Find where the given text appears and provide that cell's center as (X, Y) coordinate. 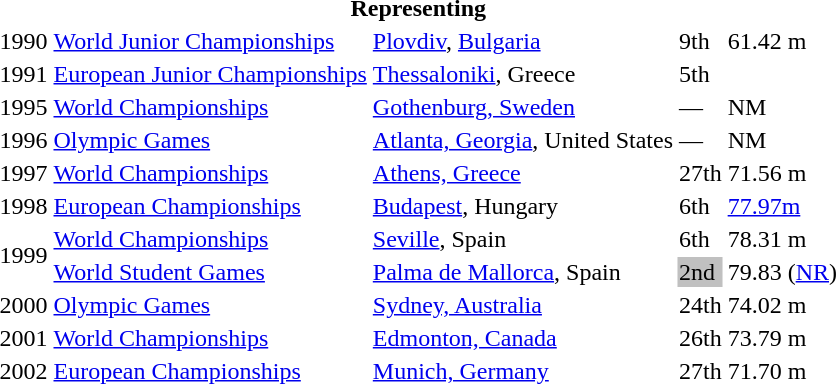
Atlanta, Georgia, United States (522, 140)
Edmonton, Canada (522, 338)
24th (700, 305)
Thessaloniki, Greece (522, 74)
Budapest, Hungary (522, 206)
Seville, Spain (522, 239)
27th (700, 173)
World Student Games (210, 272)
5th (700, 74)
World Junior Championships (210, 41)
9th (700, 41)
Palma de Mallorca, Spain (522, 272)
Sydney, Australia (522, 305)
26th (700, 338)
Plovdiv, Bulgaria (522, 41)
2nd (700, 272)
European Junior Championships (210, 74)
Gothenburg, Sweden (522, 107)
European Championships (210, 206)
Athens, Greece (522, 173)
